Detect which cell encompasses the target text, then output its (X, Y) center coordinate. 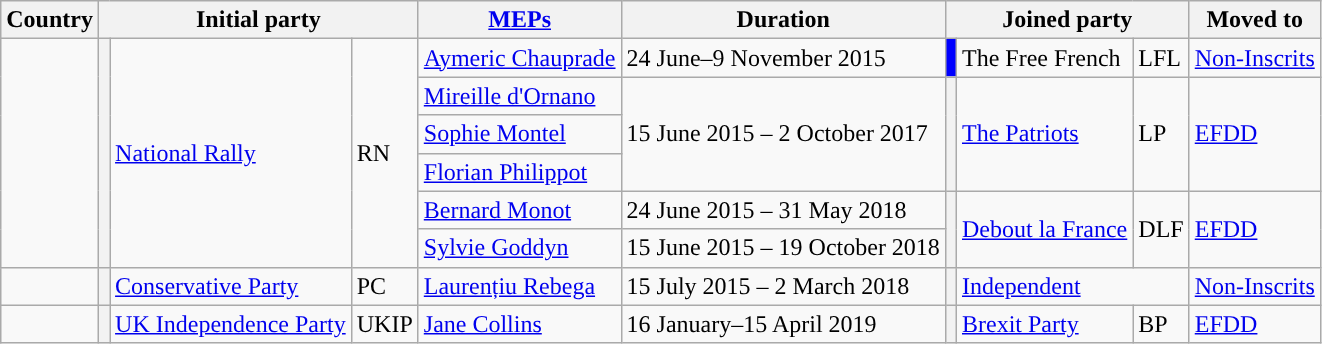
Initial party (258, 20)
24 June 2015 – 31 May 2018 (783, 210)
Laurențiu Rebega (520, 286)
Sylvie Goddyn (520, 248)
Moved to (1254, 20)
Aymeric Chauprade (520, 58)
Florian Philippot (520, 172)
UK Independence Party (231, 324)
16 January–15 April 2019 (783, 324)
15 June 2015 – 19 October 2018 (783, 248)
Country (50, 20)
National Rally (231, 153)
Jane Collins (520, 324)
LFL (1161, 58)
Sophie Montel (520, 134)
RN (384, 153)
The Patriots (1044, 134)
UKIP (384, 324)
Joined party (1067, 20)
Conservative Party (231, 286)
Bernard Monot (520, 210)
LP (1161, 134)
MEPs (520, 20)
15 July 2015 – 2 March 2018 (783, 286)
15 June 2015 – 2 October 2017 (783, 134)
Brexit Party (1044, 324)
The Free French (1044, 58)
BP (1161, 324)
PC (384, 286)
Debout la France (1044, 229)
24 June–9 November 2015 (783, 58)
Duration (783, 20)
Independent (1072, 286)
DLF (1161, 229)
Mireille d'Ornano (520, 96)
